Return the (X, Y) coordinate for the center point of the cell that contains the specified text.  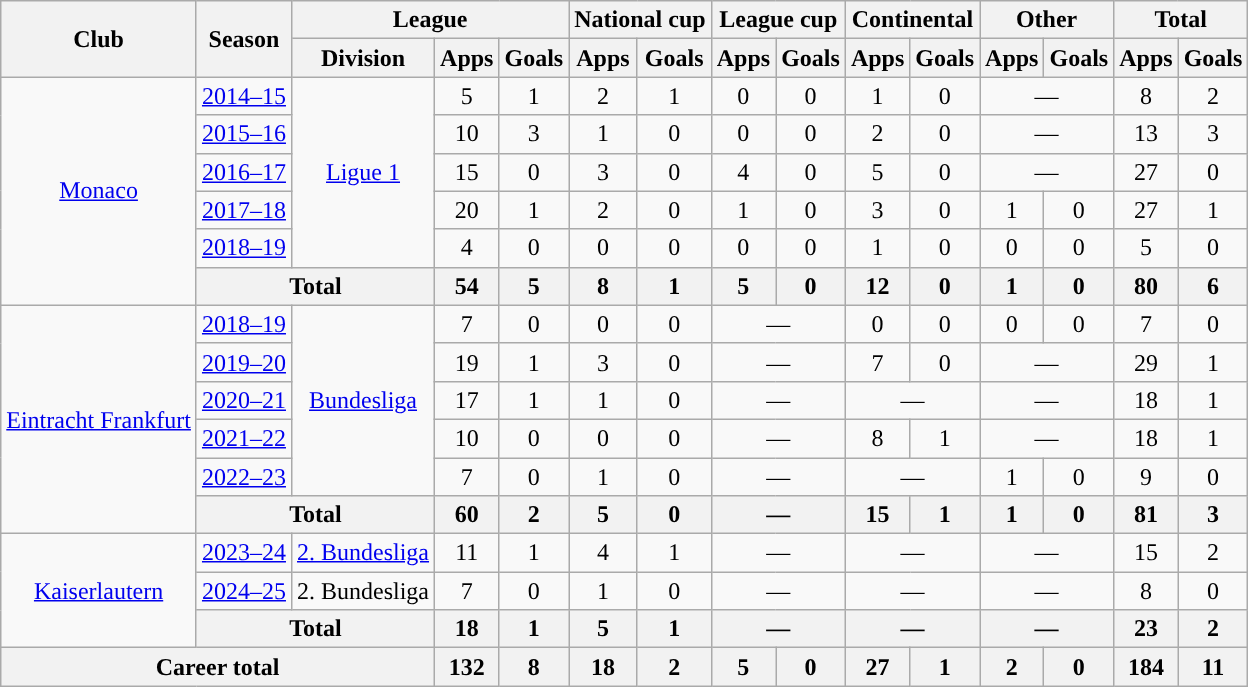
12 (877, 286)
2016–17 (244, 172)
Monaco (99, 191)
20 (467, 210)
Eintracht Frankfurt (99, 419)
80 (1146, 286)
2020–21 (244, 400)
Other (1047, 20)
2015–16 (244, 134)
184 (1146, 667)
81 (1146, 515)
Continental (912, 20)
2023–24 (244, 553)
Career total (218, 667)
Bundesliga (362, 400)
6 (1213, 286)
19 (467, 362)
Ligue 1 (362, 172)
Kaiserlautern (99, 591)
2019–20 (244, 362)
Season (244, 39)
2022–23 (244, 477)
60 (467, 515)
Division (362, 58)
Club (99, 39)
9 (1146, 477)
2024–25 (244, 591)
54 (467, 286)
13 (1146, 134)
29 (1146, 362)
23 (1146, 629)
2021–22 (244, 438)
National cup (640, 20)
2017–18 (244, 210)
League (430, 20)
League cup (778, 20)
132 (467, 667)
2014–15 (244, 96)
17 (467, 400)
